Provide the [x, y] coordinate of the cell's center where the given text is located.  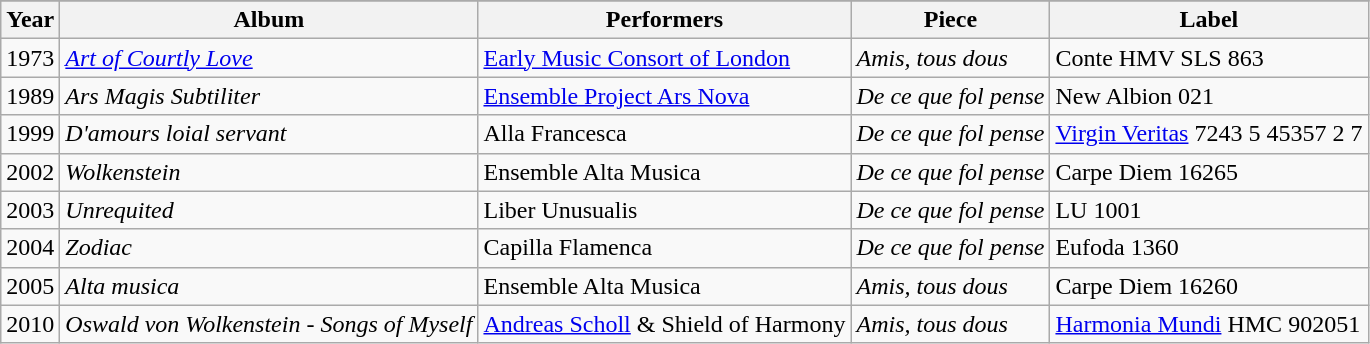
Piece [950, 20]
Eufoda 1360 [1209, 248]
Year [30, 20]
Art of Courtly Love [269, 58]
Wolkenstein [269, 172]
Alta musica [269, 286]
LU 1001 [1209, 210]
1973 [30, 58]
New Albion 021 [1209, 96]
Capilla Flamenca [664, 248]
2005 [30, 286]
Carpe Diem 16260 [1209, 286]
Conte HMV SLS 863 [1209, 58]
Virgin Veritas 7243 5 45357 2 7 [1209, 134]
Alla Francesca [664, 134]
Ensemble Project Ars Nova [664, 96]
2002 [30, 172]
2003 [30, 210]
Label [1209, 20]
Unrequited [269, 210]
Liber Unusualis [664, 210]
Harmonia Mundi HMC 902051 [1209, 324]
2004 [30, 248]
Performers [664, 20]
2010 [30, 324]
Early Music Consort of London [664, 58]
Album [269, 20]
Oswald von Wolkenstein - Songs of Myself [269, 324]
D'amours loial servant [269, 134]
1989 [30, 96]
Andreas Scholl & Shield of Harmony [664, 324]
1999 [30, 134]
Ars Magis Subtiliter [269, 96]
Zodiac [269, 248]
Carpe Diem 16265 [1209, 172]
